Find where the given text appears and provide that cell's center as (X, Y) coordinate. 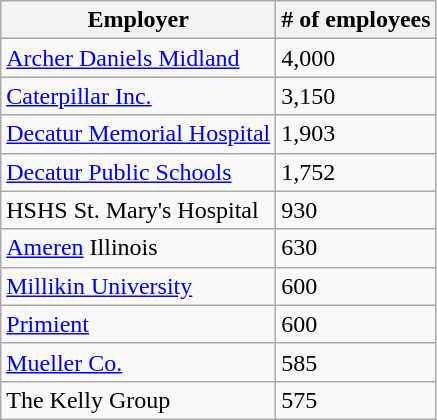
HSHS St. Mary's Hospital (138, 210)
# of employees (356, 20)
Mueller Co. (138, 362)
1,752 (356, 172)
3,150 (356, 96)
Decatur Public Schools (138, 172)
The Kelly Group (138, 400)
630 (356, 248)
930 (356, 210)
1,903 (356, 134)
Primient (138, 324)
Employer (138, 20)
Decatur Memorial Hospital (138, 134)
Millikin University (138, 286)
Archer Daniels Midland (138, 58)
585 (356, 362)
Caterpillar Inc. (138, 96)
Ameren Illinois (138, 248)
575 (356, 400)
4,000 (356, 58)
